Output the (x, y) coordinate of the center of the cell containing the given text.  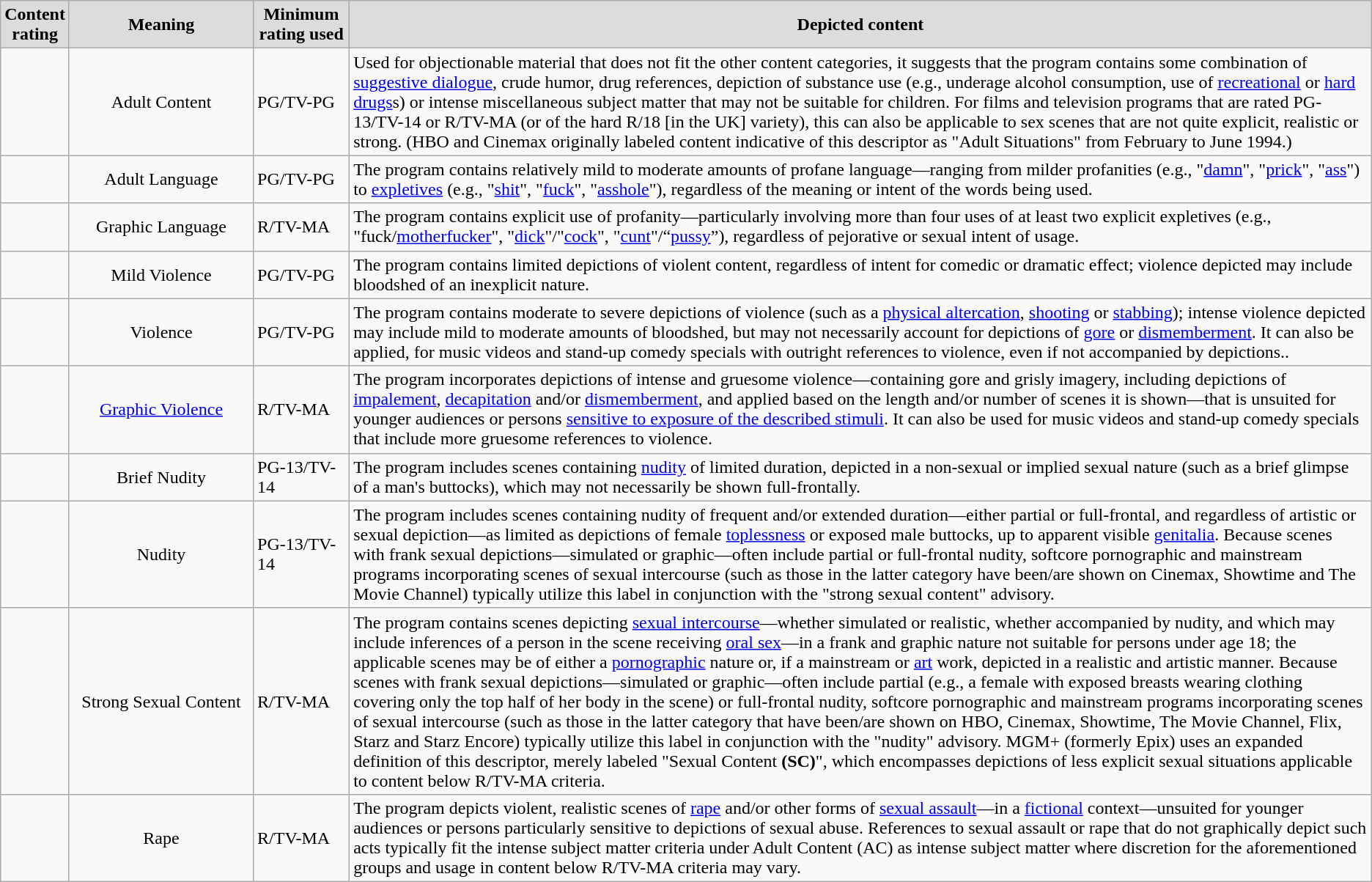
Brief Nudity (161, 477)
Meaning (161, 25)
Graphic Violence (161, 409)
Nudity (161, 554)
Violence (161, 332)
Strong Sexual Content (161, 701)
Depicted content (860, 25)
Minimum rating used (302, 25)
Rape (161, 837)
Adult Content (161, 102)
Graphic Language (161, 227)
Adult Language (161, 179)
Content rating (35, 25)
Mild Violence (161, 274)
